From the cell containing the given text, extract its center point as [X, Y] coordinate. 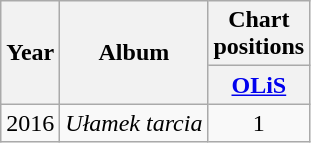
Ułamek tarcia [134, 123]
Album [134, 52]
OLiS [259, 85]
Year [30, 52]
2016 [30, 123]
Chartpositions [259, 34]
1 [259, 123]
